Find where the given text appears and provide that cell's center as [X, Y] coordinate. 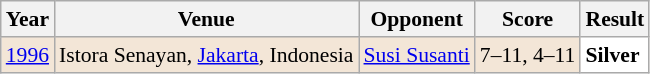
7–11, 4–11 [528, 55]
Opponent [416, 19]
Silver [614, 55]
Istora Senayan, Jakarta, Indonesia [206, 55]
Susi Susanti [416, 55]
Result [614, 19]
1996 [28, 55]
Venue [206, 19]
Score [528, 19]
Year [28, 19]
